Locate the cell with the specified text and output its (x, y) center coordinate. 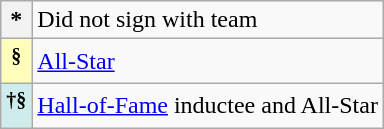
Hall-of-Fame inductee and All-Star (208, 106)
Did not sign with team (208, 20)
All-Star (208, 62)
†§ (16, 106)
§ (16, 62)
* (16, 20)
